Extract the (x, y) coordinate from the center of the cell holding the provided text.  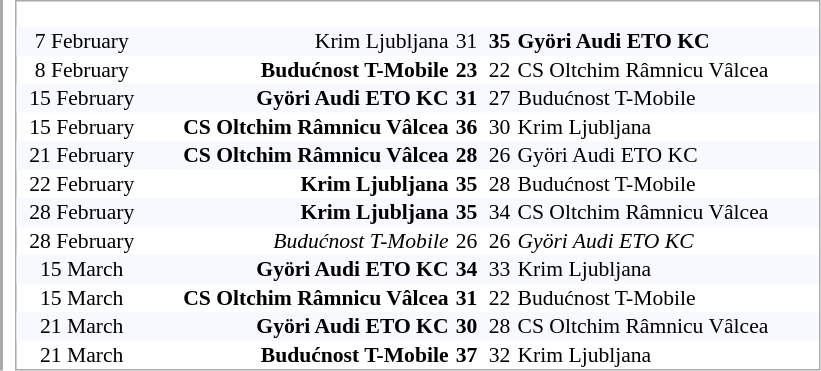
22 February (81, 184)
27 (500, 98)
37 (466, 354)
36 (466, 126)
7 February (81, 41)
33 (500, 269)
8 February (81, 70)
23 (466, 70)
21 February (81, 155)
32 (500, 354)
